Return [X, Y] of the center of cell containing provided text 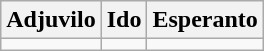
Adjuvilo [51, 20]
Esperanto [205, 20]
Ido [124, 20]
